For the text-containing cell, return its midpoint in (X, Y) coordinate format. 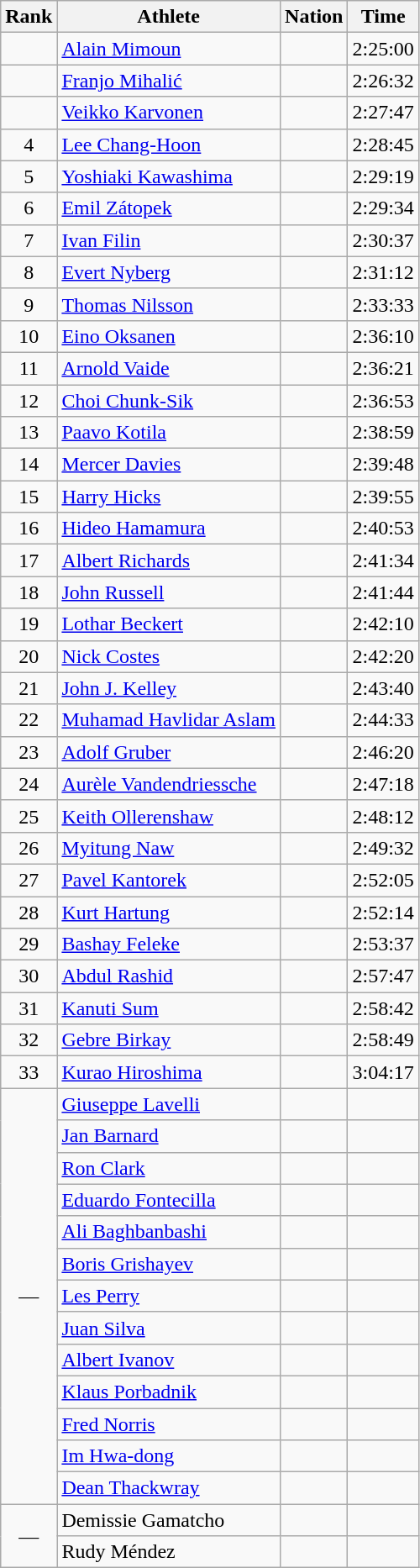
Hideo Hamamura (169, 529)
Time (383, 17)
Arnold Vaide (169, 368)
18 (29, 592)
2:42:20 (383, 656)
Harry Hicks (169, 497)
25 (29, 816)
Demissie Gamatcho (169, 1520)
2:39:55 (383, 497)
2:36:10 (383, 336)
2:52:05 (383, 880)
33 (29, 1072)
Ali Baghbanbashi (169, 1232)
2:38:59 (383, 433)
Aurèle Vandendriessche (169, 784)
2:28:45 (383, 145)
24 (29, 784)
Choi Chunk-Sik (169, 401)
12 (29, 401)
2:27:47 (383, 113)
2:49:32 (383, 848)
2:42:10 (383, 624)
Lothar Beckert (169, 624)
2:44:33 (383, 720)
Albert Ivanov (169, 1360)
Athlete (169, 17)
32 (29, 1040)
Franjo Mihalić (169, 81)
Abdul Rashid (169, 976)
2:57:47 (383, 976)
Giuseppe Lavelli (169, 1104)
Im Hwa-dong (169, 1456)
2:25:00 (383, 49)
2:26:32 (383, 81)
3:04:17 (383, 1072)
Emil Zátopek (169, 208)
Adolf Gruber (169, 752)
2:43:40 (383, 688)
2:33:33 (383, 304)
29 (29, 944)
7 (29, 240)
13 (29, 433)
16 (29, 529)
Kurt Hartung (169, 912)
2:41:44 (383, 592)
2:52:14 (383, 912)
Alain Mimoun (169, 49)
Albert Richards (169, 560)
2:41:34 (383, 560)
15 (29, 497)
Myitung Naw (169, 848)
Juan Silva (169, 1328)
Jan Barnard (169, 1136)
Nation (314, 17)
4 (29, 145)
2:29:34 (383, 208)
Ron Clark (169, 1168)
Boris Grishayev (169, 1264)
2:58:42 (383, 1008)
John J. Kelley (169, 688)
27 (29, 880)
2:31:12 (383, 272)
10 (29, 336)
20 (29, 656)
8 (29, 272)
31 (29, 1008)
Dean Thackwray (169, 1488)
26 (29, 848)
14 (29, 465)
11 (29, 368)
5 (29, 176)
2:48:12 (383, 816)
Veikko Karvonen (169, 113)
Ivan Filin (169, 240)
Pavel Kantorek (169, 880)
Thomas Nilsson (169, 304)
19 (29, 624)
Evert Nyberg (169, 272)
Keith Ollerenshaw (169, 816)
Fred Norris (169, 1424)
John Russell (169, 592)
2:58:49 (383, 1040)
2:36:53 (383, 401)
Klaus Porbadnik (169, 1392)
2:47:18 (383, 784)
17 (29, 560)
Lee Chang-Hoon (169, 145)
Yoshiaki Kawashima (169, 176)
Rank (29, 17)
Gebre Birkay (169, 1040)
Paavo Kotila (169, 433)
6 (29, 208)
23 (29, 752)
Les Perry (169, 1296)
28 (29, 912)
Muhamad Havlidar Aslam (169, 720)
2:39:48 (383, 465)
30 (29, 976)
2:30:37 (383, 240)
Kanuti Sum (169, 1008)
21 (29, 688)
Bashay Feleke (169, 944)
2:40:53 (383, 529)
2:36:21 (383, 368)
Mercer Davies (169, 465)
Eino Oksanen (169, 336)
2:29:19 (383, 176)
2:46:20 (383, 752)
9 (29, 304)
2:53:37 (383, 944)
Rudy Méndez (169, 1552)
Nick Costes (169, 656)
Kurao Hiroshima (169, 1072)
22 (29, 720)
Eduardo Fontecilla (169, 1200)
